Provide the (x, y) coordinate of the cell's center where the given text is located.  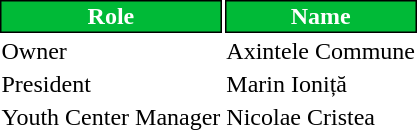
Axintele Commune (321, 51)
Role (111, 16)
Name (321, 16)
President (111, 84)
Marin Ioniță (321, 84)
Owner (111, 51)
